From the cell containing the given text, extract its center point as (x, y) coordinate. 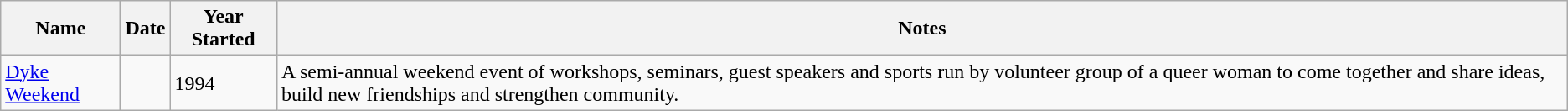
Name (60, 29)
Date (146, 29)
Dyke Weekend (60, 82)
1994 (223, 82)
Year Started (223, 29)
Notes (921, 29)
